Pinpoint the cell where the given text exists, returning its [x, y] midpoint coordinate. 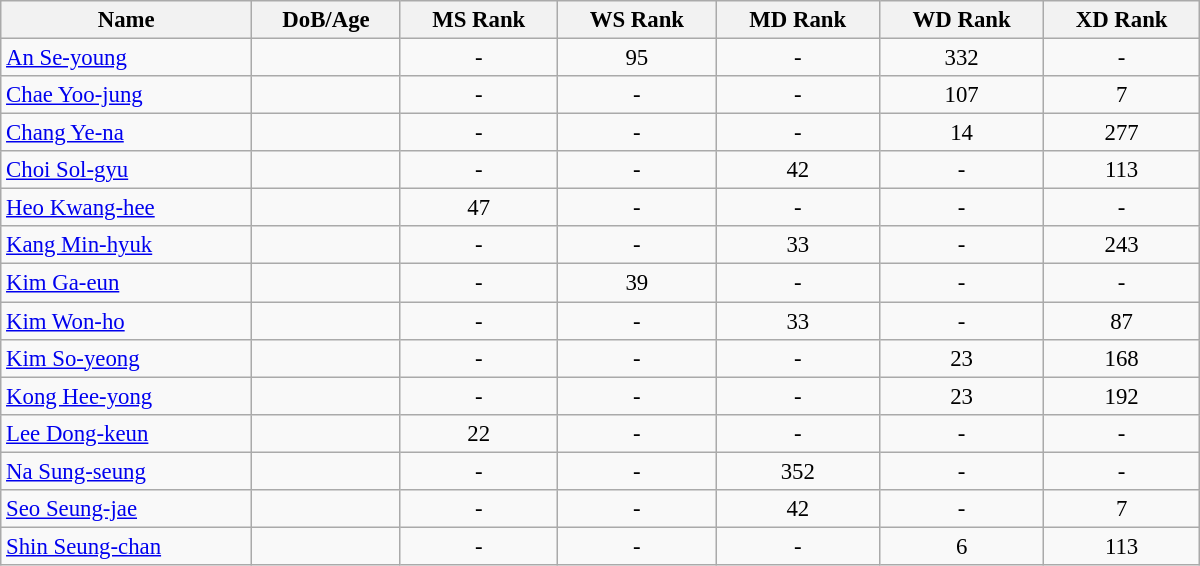
XD Rank [1122, 20]
Kong Hee-yong [126, 396]
47 [478, 208]
168 [1122, 358]
Kim So-yeong [126, 358]
MS Rank [478, 20]
107 [962, 95]
87 [1122, 321]
192 [1122, 396]
Choi Sol-gyu [126, 170]
WD Rank [962, 20]
95 [636, 58]
22 [478, 433]
Kim Ga-eun [126, 283]
Kang Min-hyuk [126, 245]
332 [962, 58]
Chae Yoo-jung [126, 95]
243 [1122, 245]
MD Rank [798, 20]
14 [962, 133]
DoB/Age [326, 20]
An Se-young [126, 58]
WS Rank [636, 20]
Na Sung-seung [126, 471]
Name [126, 20]
Chang Ye-na [126, 133]
6 [962, 546]
39 [636, 283]
Seo Seung-jae [126, 509]
Kim Won-ho [126, 321]
Lee Dong-keun [126, 433]
Heo Kwang-hee [126, 208]
277 [1122, 133]
Shin Seung-chan [126, 546]
352 [798, 471]
